Extract the (X, Y) coordinate from the center of the cell holding the provided text.  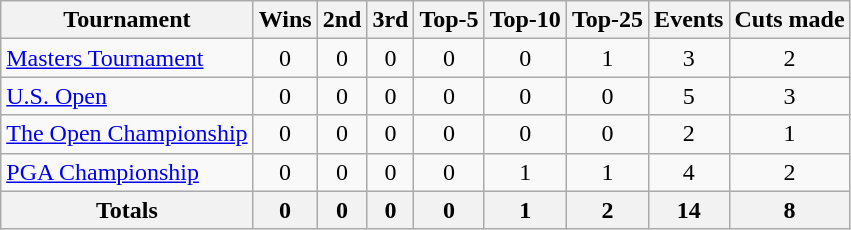
3rd (390, 20)
8 (790, 210)
Top-5 (449, 20)
5 (689, 96)
Cuts made (790, 20)
U.S. Open (127, 96)
Events (689, 20)
4 (689, 172)
Masters Tournament (127, 58)
2nd (342, 20)
PGA Championship (127, 172)
Tournament (127, 20)
Wins (285, 20)
Top-10 (525, 20)
14 (689, 210)
Top-25 (607, 20)
Totals (127, 210)
The Open Championship (127, 134)
